Return the [x, y] coordinate for the center point of the cell that contains the specified text.  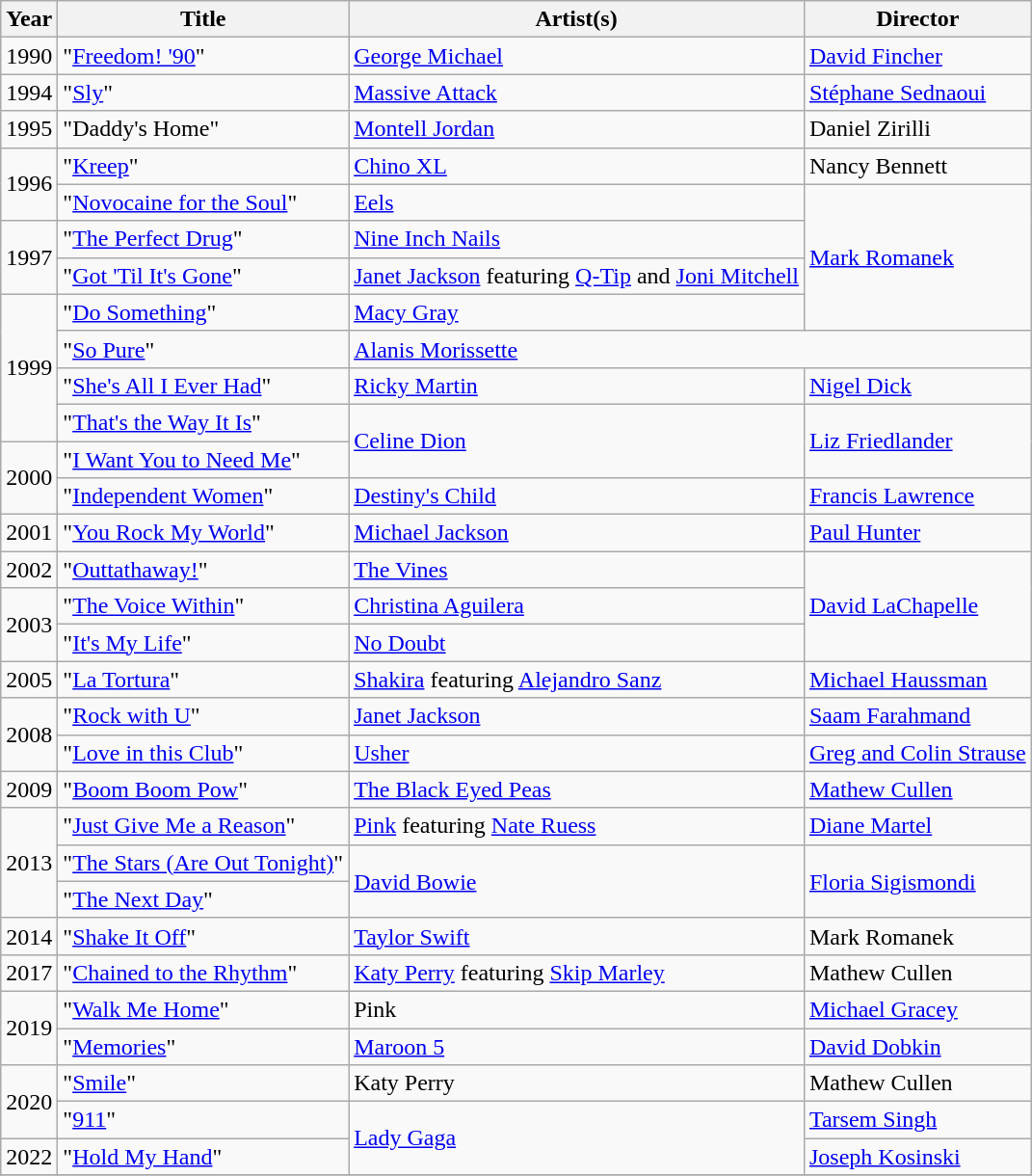
Nancy Bennett [917, 166]
1995 [29, 129]
2020 [29, 1102]
"Independent Women" [203, 496]
David Dobkin [917, 1046]
2013 [29, 863]
Katy Perry featuring Skip Marley [576, 973]
Christina Aguilera [576, 606]
George Michael [576, 56]
Usher [576, 753]
"Walk Me Home" [203, 1009]
"Got 'Til It's Gone" [203, 276]
2022 [29, 1157]
Michael Jackson [576, 533]
2009 [29, 789]
"Novocaine for the Soul" [203, 202]
"La Tortura" [203, 680]
David Bowie [576, 881]
"Rock with U" [203, 716]
2003 [29, 625]
Chino XL [576, 166]
"Chained to the Rhythm" [203, 973]
"I Want You to Need Me" [203, 460]
"Sly" [203, 93]
Nine Inch Nails [576, 239]
"It's My Life" [203, 643]
"Daddy's Home" [203, 129]
Alanis Morissette [690, 349]
"Love in this Club" [203, 753]
"Hold My Hand" [203, 1157]
2005 [29, 680]
Janet Jackson [576, 716]
"The Next Day" [203, 899]
2000 [29, 478]
Diane Martel [917, 826]
Pink [576, 1009]
2014 [29, 936]
"The Perfect Drug" [203, 239]
Floria Sigismondi [917, 881]
Daniel Zirilli [917, 129]
Stéphane Sednaoui [917, 93]
Joseph Kosinski [917, 1157]
2002 [29, 570]
"Shake It Off" [203, 936]
Massive Attack [576, 93]
2001 [29, 533]
"911" [203, 1120]
"So Pure" [203, 349]
1994 [29, 93]
"You Rock My World" [203, 533]
Destiny's Child [576, 496]
Tarsem Singh [917, 1120]
Year [29, 19]
Pink featuring Nate Ruess [576, 826]
David LaChapelle [917, 606]
Celine Dion [576, 441]
"That's the Way It Is" [203, 422]
Saam Farahmand [917, 716]
Nigel Dick [917, 386]
Shakira featuring Alejandro Sanz [576, 680]
2008 [29, 735]
1990 [29, 56]
Montell Jordan [576, 129]
Artist(s) [576, 19]
Macy Gray [576, 312]
No Doubt [576, 643]
"She's All I Ever Had" [203, 386]
Title [203, 19]
2019 [29, 1028]
Ricky Martin [576, 386]
"Freedom! '90" [203, 56]
Taylor Swift [576, 936]
Francis Lawrence [917, 496]
Maroon 5 [576, 1046]
"Just Give Me a Reason" [203, 826]
2017 [29, 973]
Janet Jackson featuring Q-Tip and Joni Mitchell [576, 276]
"Boom Boom Pow" [203, 789]
"Do Something" [203, 312]
1996 [29, 184]
Michael Gracey [917, 1009]
Lady Gaga [576, 1138]
1997 [29, 257]
Eels [576, 202]
Katy Perry [576, 1083]
The Black Eyed Peas [576, 789]
Greg and Colin Strause [917, 753]
Liz Friedlander [917, 441]
The Vines [576, 570]
"Kreep" [203, 166]
"The Stars (Are Out Tonight)" [203, 863]
1999 [29, 367]
"Outtathaway!" [203, 570]
Director [917, 19]
David Fincher [917, 56]
"Smile" [203, 1083]
Paul Hunter [917, 533]
Michael Haussman [917, 680]
"The Voice Within" [203, 606]
"Memories" [203, 1046]
